Output the [x, y] coordinate of the center of the cell containing the given text.  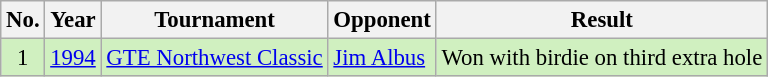
No. [23, 20]
Won with birdie on third extra hole [602, 58]
1994 [73, 58]
1 [23, 58]
Result [602, 20]
Year [73, 20]
Tournament [214, 20]
Opponent [382, 20]
Jim Albus [382, 58]
GTE Northwest Classic [214, 58]
